Return the (x, y) coordinate for the center point of the cell that contains the specified text.  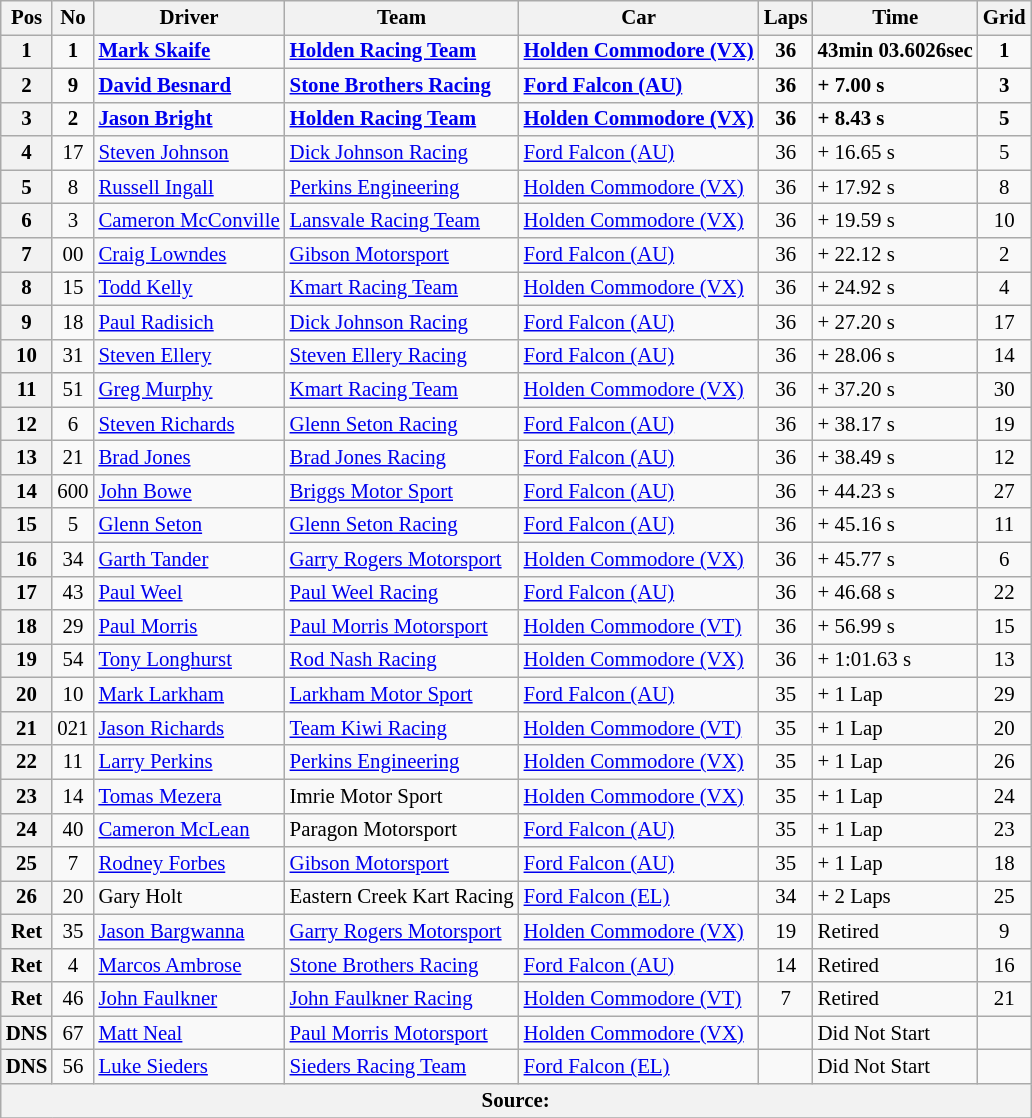
Russell Ingall (188, 187)
Luke Sieders (188, 1067)
+ 44.23 s (896, 491)
+ 19.59 s (896, 221)
43 (72, 593)
Marcos Ambrose (188, 965)
Paul Weel (188, 593)
Cameron McLean (188, 830)
Larry Perkins (188, 762)
+ 27.20 s (896, 322)
Jason Bargwanna (188, 931)
Source: (516, 1101)
Steven Johnson (188, 153)
31 (72, 356)
+ 16.65 s (896, 153)
Jason Richards (188, 728)
Rod Nash Racing (402, 661)
Cameron McConville (188, 221)
Time (896, 18)
Brad Jones Racing (402, 458)
Greg Murphy (188, 390)
+ 8.43 s (896, 119)
021 (72, 728)
+ 1:01.63 s (896, 661)
Glenn Seton (188, 525)
Larkham Motor Sport (402, 695)
56 (72, 1067)
27 (1004, 491)
John Faulkner (188, 999)
Matt Neal (188, 1033)
43min 03.6026sec (896, 51)
46 (72, 999)
+ 45.77 s (896, 559)
Steven Ellery (188, 356)
Pos (27, 18)
Tony Longhurst (188, 661)
Brad Jones (188, 458)
+ 7.00 s (896, 85)
Laps (786, 18)
00 (72, 255)
Briggs Motor Sport (402, 491)
John Bowe (188, 491)
+ 37.20 s (896, 390)
Rodney Forbes (188, 864)
Imrie Motor Sport (402, 796)
+ 17.92 s (896, 187)
Garth Tander (188, 559)
Paul Weel Racing (402, 593)
Grid (1004, 18)
Mark Skaife (188, 51)
Jason Bright (188, 119)
Team (402, 18)
Craig Lowndes (188, 255)
Driver (188, 18)
Lansvale Racing Team (402, 221)
+ 24.92 s (896, 288)
Steven Ellery Racing (402, 356)
Paragon Motorsport (402, 830)
Paul Morris (188, 627)
Team Kiwi Racing (402, 728)
Steven Richards (188, 424)
51 (72, 390)
+ 22.12 s (896, 255)
+ 56.99 s (896, 627)
40 (72, 830)
No (72, 18)
+ 38.49 s (896, 458)
+ 28.06 s (896, 356)
67 (72, 1033)
David Besnard (188, 85)
30 (1004, 390)
+ 45.16 s (896, 525)
+ 46.68 s (896, 593)
54 (72, 661)
Sieders Racing Team (402, 1067)
Gary Holt (188, 898)
John Faulkner Racing (402, 999)
Todd Kelly (188, 288)
+ 2 Laps (896, 898)
+ 38.17 s (896, 424)
Eastern Creek Kart Racing (402, 898)
Tomas Mezera (188, 796)
Car (639, 18)
600 (72, 491)
Paul Radisich (188, 322)
Mark Larkham (188, 695)
